Identify which cell holds the provided text, then report its (X, Y) central coordinate. 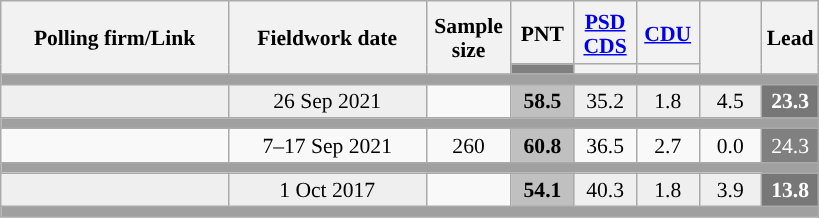
26 Sep 2021 (327, 101)
2.7 (668, 146)
0.0 (730, 146)
Lead (790, 38)
Sample size (468, 38)
58.5 (542, 101)
36.5 (606, 146)
4.5 (730, 101)
40.3 (606, 190)
54.1 (542, 190)
35.2 (606, 101)
Polling firm/Link (115, 38)
24.3 (790, 146)
260 (468, 146)
Fieldwork date (327, 38)
7–17 Sep 2021 (327, 146)
1 Oct 2017 (327, 190)
PSDCDS (606, 32)
PNT (542, 32)
CDU (668, 32)
13.8 (790, 190)
23.3 (790, 101)
3.9 (730, 190)
60.8 (542, 146)
